Determine the [x, y] coordinate at the center of the cell enclosing the given text.  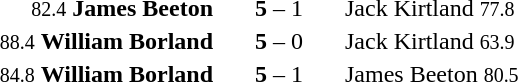
5 – 0 [280, 41]
